Find where the given text appears and provide that cell's center as [x, y] coordinate. 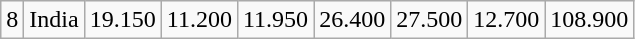
11.200 [199, 20]
19.150 [122, 20]
27.500 [430, 20]
12.700 [506, 20]
India [54, 20]
108.900 [590, 20]
8 [12, 20]
11.950 [275, 20]
26.400 [352, 20]
